Identify which cell holds the provided text, then report its (x, y) central coordinate. 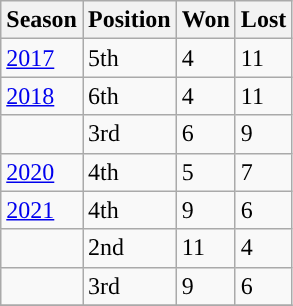
2018 (42, 96)
Season (42, 20)
6th (129, 96)
Won (206, 20)
Lost (263, 20)
2021 (42, 210)
5th (129, 58)
2017 (42, 58)
7 (263, 172)
5 (206, 172)
2020 (42, 172)
2nd (129, 248)
Position (129, 20)
